Capture the cell that displays the provided text and extract its (x, y) central coordinate. 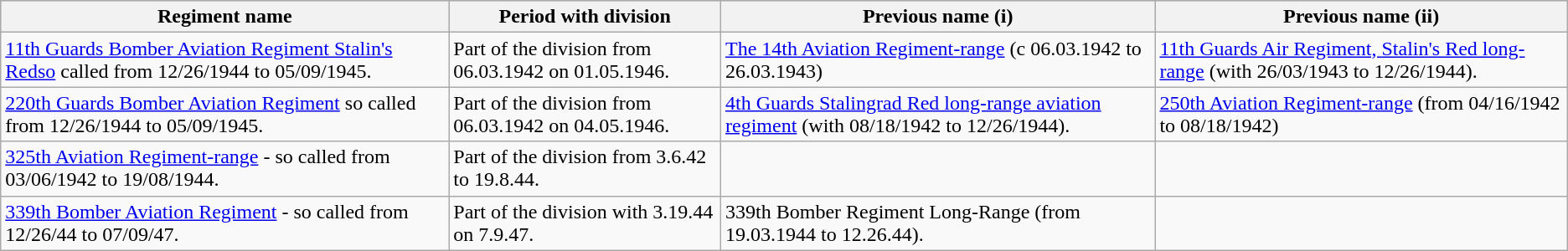
Part of the division from 06.03.1942 on 01.05.1946. (585, 60)
4th Guards Stalingrad Red long-range aviation regiment (with 08/18/1942 to 12/26/1944). (938, 114)
11th Guards Air Regiment, Stalin's Red long-range (with 26/03/1943 to 12/26/1944). (1361, 60)
Part of the division from 3.6.42 to 19.8.44. (585, 169)
The 14th Aviation Regiment-range (c 06.03.1942 to 26.03.1943) (938, 60)
11th Guards Bomber Aviation Regiment Stalin's Redso called from 12/26/1944 to 05/09/1945. (224, 60)
339th Bomber Regiment Long-Range (from 19.03.1944 to 12.26.44). (938, 223)
339th Bomber Aviation Regiment - so called from 12/26/44 to 07/09/47. (224, 223)
Period with division (585, 17)
Previous name (ii) (1361, 17)
Regiment name (224, 17)
325th Aviation Regiment-range - so called from 03/06/1942 to 19/08/1944. (224, 169)
Previous name (i) (938, 17)
250th Aviation Regiment-range (from 04/16/1942 to 08/18/1942) (1361, 114)
Part of the division from 06.03.1942 on 04.05.1946. (585, 114)
Part of the division with 3.19.44 on 7.9.47. (585, 223)
220th Guards Bomber Aviation Regiment so called from 12/26/1944 to 05/09/1945. (224, 114)
